For the text-containing cell, return its midpoint in [X, Y] coordinate format. 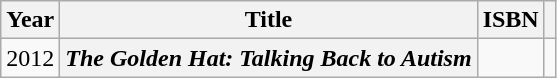
The Golden Hat: Talking Back to Autism [268, 58]
2012 [30, 58]
Year [30, 20]
Title [268, 20]
ISBN [510, 20]
